Provide the [x, y] coordinate of the cell's center where the given text is located.  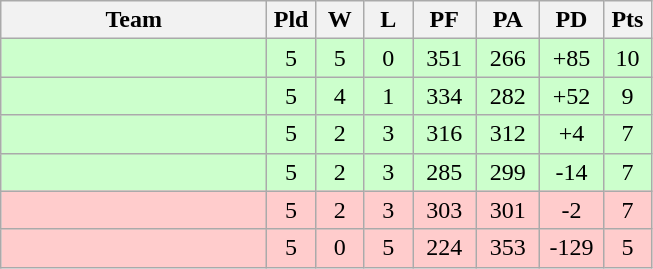
Pld [292, 20]
PD [572, 20]
351 [444, 58]
W [340, 20]
9 [628, 96]
4 [340, 96]
303 [444, 210]
299 [508, 172]
+52 [572, 96]
282 [508, 96]
-14 [572, 172]
+85 [572, 58]
285 [444, 172]
316 [444, 134]
301 [508, 210]
Pts [628, 20]
266 [508, 58]
Team [134, 20]
224 [444, 248]
334 [444, 96]
PF [444, 20]
1 [388, 96]
L [388, 20]
-129 [572, 248]
PA [508, 20]
10 [628, 58]
+4 [572, 134]
-2 [572, 210]
353 [508, 248]
312 [508, 134]
